Output the (X, Y) coordinate of the center of the cell containing the given text.  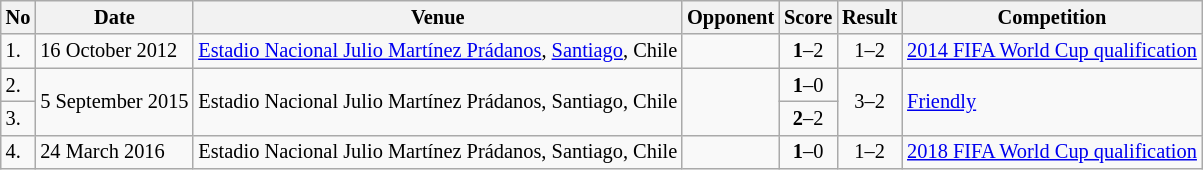
4. (18, 152)
3. (18, 118)
Result (870, 17)
2018 FIFA World Cup qualification (1052, 152)
24 March 2016 (114, 152)
Opponent (730, 17)
Competition (1052, 17)
Venue (438, 17)
Score (808, 17)
2. (18, 85)
Friendly (1052, 102)
2014 FIFA World Cup qualification (1052, 51)
No (18, 17)
2–2 (808, 118)
Date (114, 17)
1. (18, 51)
5 September 2015 (114, 102)
3–2 (870, 102)
16 October 2012 (114, 51)
